Return the (X, Y) coordinate for the center point of the cell that contains the specified text.  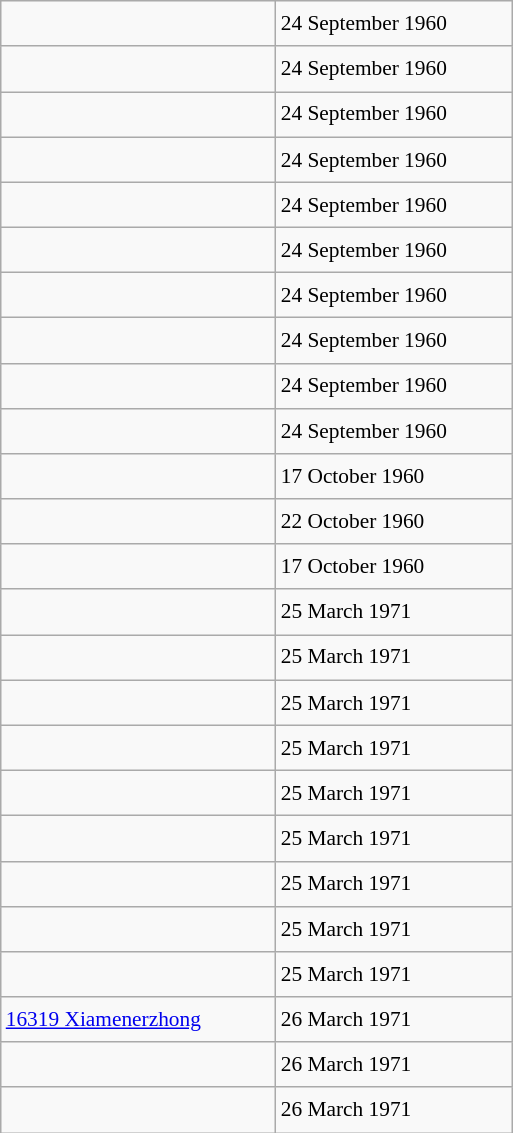
16319 Xiamenerzhong (138, 1020)
22 October 1960 (394, 522)
